Identify which cell holds the provided text, then report its [X, Y] central coordinate. 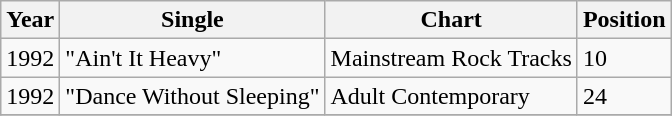
"Dance Without Sleeping" [192, 96]
Single [192, 20]
24 [624, 96]
Position [624, 20]
Chart [451, 20]
Year [30, 20]
Adult Contemporary [451, 96]
"Ain't It Heavy" [192, 58]
Mainstream Rock Tracks [451, 58]
10 [624, 58]
